Return [X, Y] of the center of cell containing provided text 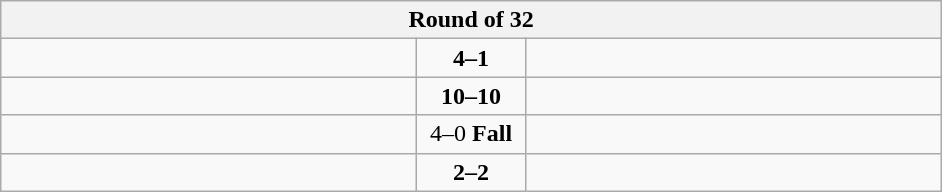
Round of 32 [472, 20]
4–1 [472, 58]
4–0 Fall [472, 134]
10–10 [472, 96]
2–2 [472, 172]
